Detect which cell encompasses the target text, then output its [X, Y] center coordinate. 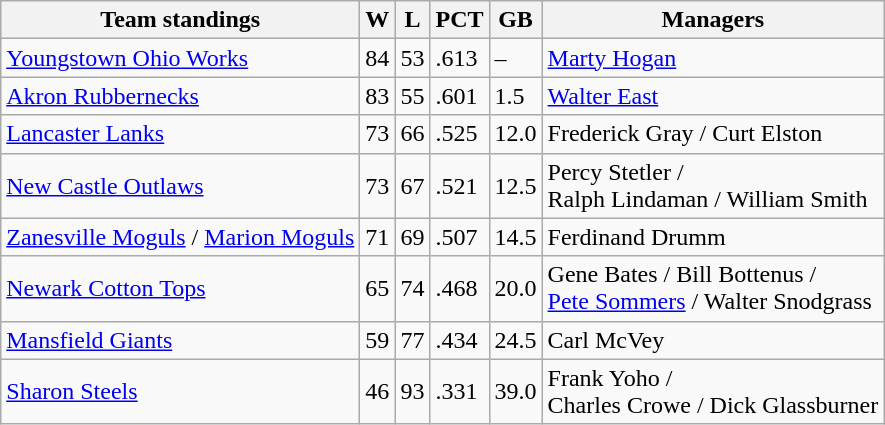
.507 [460, 237]
Frank Yoho / Charles Crowe / Dick Glassburner [713, 392]
.601 [460, 96]
14.5 [516, 237]
1.5 [516, 96]
83 [378, 96]
67 [412, 186]
Frederick Gray / Curt Elston [713, 134]
20.0 [516, 288]
W [378, 20]
24.5 [516, 340]
Team standings [180, 20]
– [516, 58]
.521 [460, 186]
Zanesville Moguls / Marion Moguls [180, 237]
71 [378, 237]
.468 [460, 288]
Managers [713, 20]
12.0 [516, 134]
77 [412, 340]
Sharon Steels [180, 392]
L [412, 20]
55 [412, 96]
.525 [460, 134]
.434 [460, 340]
Carl McVey [713, 340]
93 [412, 392]
Marty Hogan [713, 58]
.331 [460, 392]
New Castle Outlaws [180, 186]
Lancaster Lanks [180, 134]
Ferdinand Drumm [713, 237]
Gene Bates / Bill Bottenus / Pete Sommers / Walter Snodgrass [713, 288]
Percy Stetler / Ralph Lindaman / William Smith [713, 186]
PCT [460, 20]
84 [378, 58]
Walter East [713, 96]
.613 [460, 58]
12.5 [516, 186]
39.0 [516, 392]
69 [412, 237]
Newark Cotton Tops [180, 288]
53 [412, 58]
66 [412, 134]
65 [378, 288]
46 [378, 392]
Mansfield Giants [180, 340]
Youngstown Ohio Works [180, 58]
GB [516, 20]
59 [378, 340]
74 [412, 288]
Akron Rubbernecks [180, 96]
